Return [x, y] of the center of cell containing provided text 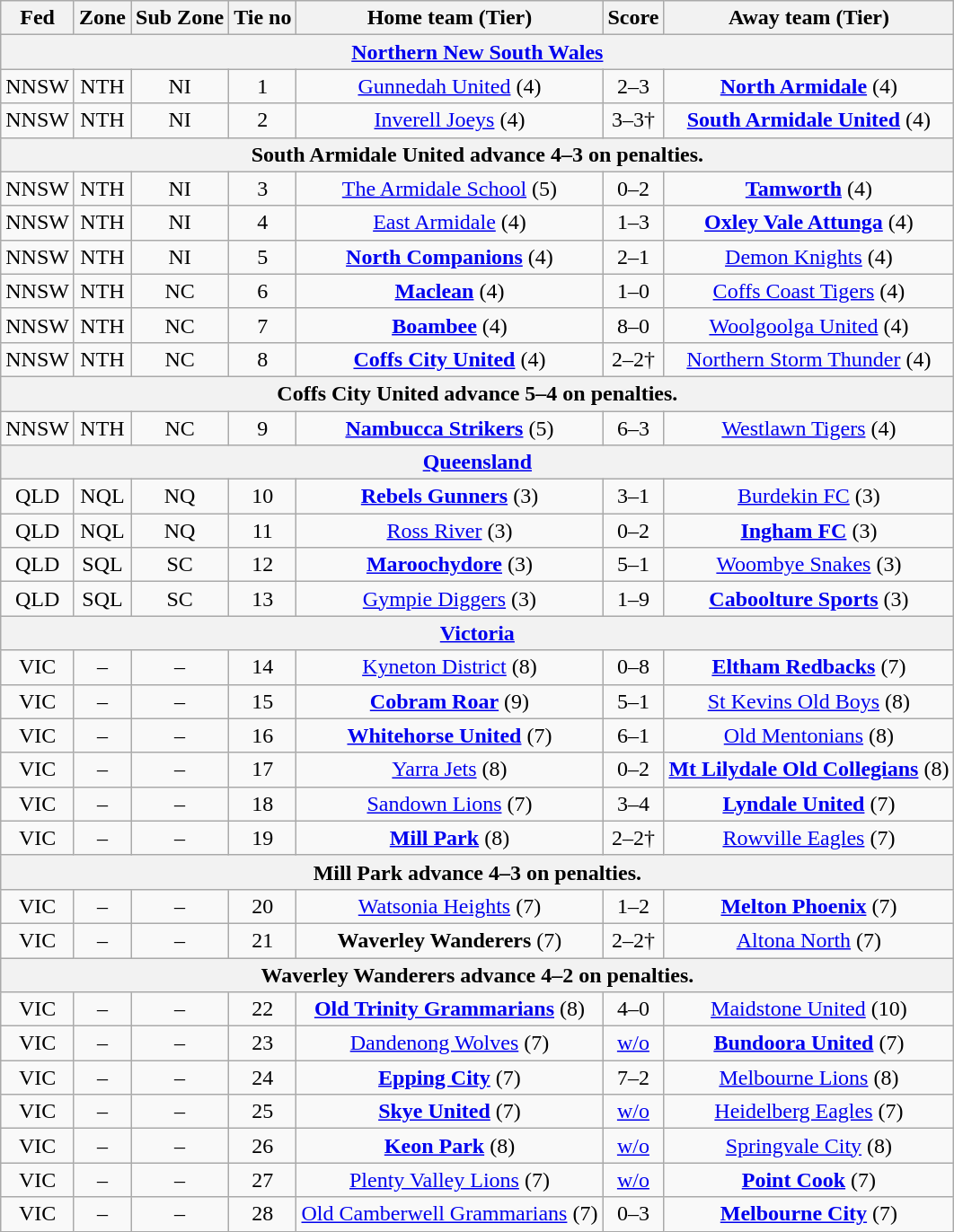
Maclean (4) [449, 291]
24 [262, 1078]
Rebels Gunners (3) [449, 497]
6 [262, 291]
South Armidale United (4) [808, 120]
28 [262, 1214]
1 [262, 86]
Westlawn Tigers (4) [808, 428]
6–1 [633, 735]
25 [262, 1112]
North Companions (4) [449, 257]
Melbourne City (7) [808, 1214]
7–2 [633, 1078]
3–3† [633, 120]
The Armidale School (5) [449, 189]
Springvale City (8) [808, 1146]
Oxley Vale Attunga (4) [808, 223]
Rowville Eagles (7) [808, 838]
Mill Park advance 4–3 on penalties. [478, 872]
1–3 [633, 223]
2–1 [633, 257]
Demon Knights (4) [808, 257]
23 [262, 1043]
Melbourne Lions (8) [808, 1078]
South Armidale United advance 4–3 on penalties. [478, 154]
Waverley Wanderers advance 4–2 on penalties. [478, 974]
2 [262, 120]
15 [262, 701]
0–8 [633, 667]
St Kevins Old Boys (8) [808, 701]
26 [262, 1146]
Whitehorse United (7) [449, 735]
16 [262, 735]
Bundoora United (7) [808, 1043]
Mt Lilydale Old Collegians (8) [808, 770]
Cobram Roar (9) [449, 701]
3 [262, 189]
Waverley Wanderers (7) [449, 940]
Melton Phoenix (7) [808, 906]
Keon Park (8) [449, 1146]
Inverell Joeys (4) [449, 120]
Fed [38, 18]
9 [262, 428]
Northern New South Wales [478, 52]
12 [262, 565]
5 [262, 257]
Kyneton District (8) [449, 667]
Eltham Redbacks (7) [808, 667]
Epping City (7) [449, 1078]
Lyndale United (7) [808, 804]
Home team (Tier) [449, 18]
6–3 [633, 428]
13 [262, 599]
20 [262, 906]
Old Trinity Grammarians (8) [449, 1009]
Sub Zone [180, 18]
Ingham FC (3) [808, 531]
3–1 [633, 497]
14 [262, 667]
2–3 [633, 86]
Tamworth (4) [808, 189]
Northern Storm Thunder (4) [808, 359]
Tie no [262, 18]
8 [262, 359]
Coffs Coast Tigers (4) [808, 291]
1–9 [633, 599]
Score [633, 18]
Point Cook (7) [808, 1180]
Gunnedah United (4) [449, 86]
Gympie Diggers (3) [449, 599]
1–0 [633, 291]
1–2 [633, 906]
Coffs City United advance 5–4 on penalties. [478, 393]
10 [262, 497]
Woombye Snakes (3) [808, 565]
Mill Park (8) [449, 838]
Skye United (7) [449, 1112]
Old Mentonians (8) [808, 735]
Maroochydore (3) [449, 565]
3–4 [633, 804]
Watsonia Heights (7) [449, 906]
Old Camberwell Grammarians (7) [449, 1214]
Dandenong Wolves (7) [449, 1043]
Caboolture Sports (3) [808, 599]
27 [262, 1180]
19 [262, 838]
North Armidale (4) [808, 86]
0–3 [633, 1214]
7 [262, 325]
Zone [102, 18]
Maidstone United (10) [808, 1009]
Ross River (3) [449, 531]
4 [262, 223]
Heidelberg Eagles (7) [808, 1112]
22 [262, 1009]
Woolgoolga United (4) [808, 325]
Altona North (7) [808, 940]
East Armidale (4) [449, 223]
Victoria [478, 633]
Coffs City United (4) [449, 359]
Sandown Lions (7) [449, 804]
21 [262, 940]
Boambee (4) [449, 325]
Plenty Valley Lions (7) [449, 1180]
Yarra Jets (8) [449, 770]
4–0 [633, 1009]
17 [262, 770]
Nambucca Strikers (5) [449, 428]
Queensland [478, 462]
18 [262, 804]
Away team (Tier) [808, 18]
8–0 [633, 325]
11 [262, 531]
Burdekin FC (3) [808, 497]
